Output the (x, y) coordinate of the center of the cell containing the given text.  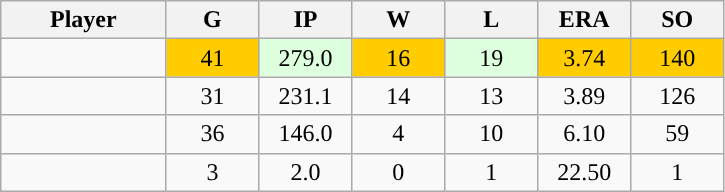
19 (492, 58)
59 (678, 134)
L (492, 20)
22.50 (584, 172)
140 (678, 58)
W (398, 20)
6.10 (584, 134)
3.74 (584, 58)
4 (398, 134)
3 (212, 172)
0 (398, 172)
G (212, 20)
126 (678, 96)
ERA (584, 20)
36 (212, 134)
IP (306, 20)
41 (212, 58)
279.0 (306, 58)
10 (492, 134)
31 (212, 96)
16 (398, 58)
Player (84, 20)
3.89 (584, 96)
14 (398, 96)
13 (492, 96)
146.0 (306, 134)
SO (678, 20)
231.1 (306, 96)
2.0 (306, 172)
